Return [X, Y] of the center of cell containing provided text 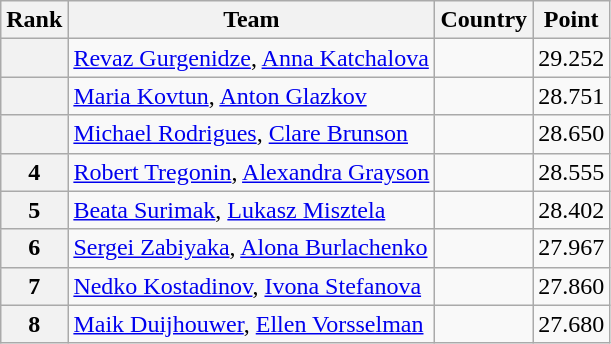
Sergei Zabiyaka, Alona Burlachenko [252, 248]
28.751 [572, 96]
Maik Duijhouwer, Ellen Vorsselman [252, 324]
Country [484, 20]
28.402 [572, 210]
Team [252, 20]
27.860 [572, 286]
Rank [34, 20]
27.967 [572, 248]
4 [34, 172]
Maria Kovtun, Anton Glazkov [252, 96]
Beata Surimak, Lukasz Misztela [252, 210]
Robert Tregonin, Alexandra Grayson [252, 172]
28.650 [572, 134]
28.555 [572, 172]
Revaz Gurgenidze, Anna Katchalova [252, 58]
Point [572, 20]
27.680 [572, 324]
7 [34, 286]
5 [34, 210]
Nedko Kostadinov, Ivona Stefanova [252, 286]
8 [34, 324]
29.252 [572, 58]
6 [34, 248]
Michael Rodrigues, Clare Brunson [252, 134]
